Determine the (x, y) coordinate at the center of the cell enclosing the given text.  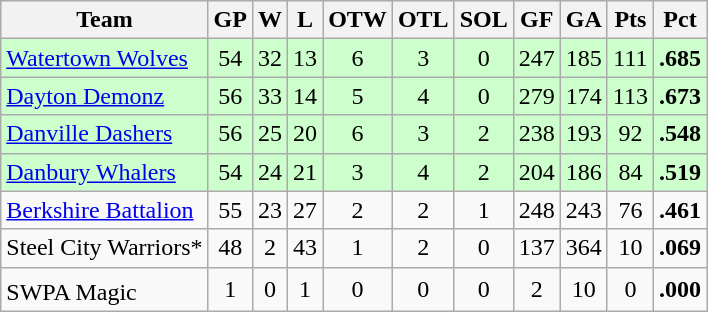
185 (584, 58)
Team (104, 20)
243 (584, 210)
.685 (680, 58)
.548 (680, 134)
248 (536, 210)
76 (630, 210)
32 (270, 58)
GP (230, 20)
14 (306, 96)
33 (270, 96)
27 (306, 210)
55 (230, 210)
Dayton Demonz (104, 96)
48 (230, 248)
.000 (680, 290)
Berkshire Battalion (104, 210)
OTW (358, 20)
84 (630, 172)
5 (358, 96)
Danville Dashers (104, 134)
.519 (680, 172)
GA (584, 20)
Watertown Wolves (104, 58)
279 (536, 96)
238 (536, 134)
113 (630, 96)
.461 (680, 210)
137 (536, 248)
Pts (630, 20)
92 (630, 134)
174 (584, 96)
23 (270, 210)
21 (306, 172)
13 (306, 58)
43 (306, 248)
247 (536, 58)
Steel City Warriors* (104, 248)
364 (584, 248)
25 (270, 134)
W (270, 20)
24 (270, 172)
GF (536, 20)
Pct (680, 20)
.069 (680, 248)
Danbury Whalers (104, 172)
186 (584, 172)
.673 (680, 96)
20 (306, 134)
204 (536, 172)
SWPA Magic (104, 290)
SOL (484, 20)
L (306, 20)
193 (584, 134)
OTL (423, 20)
111 (630, 58)
